Locate the cell with the specified text and output its [X, Y] center coordinate. 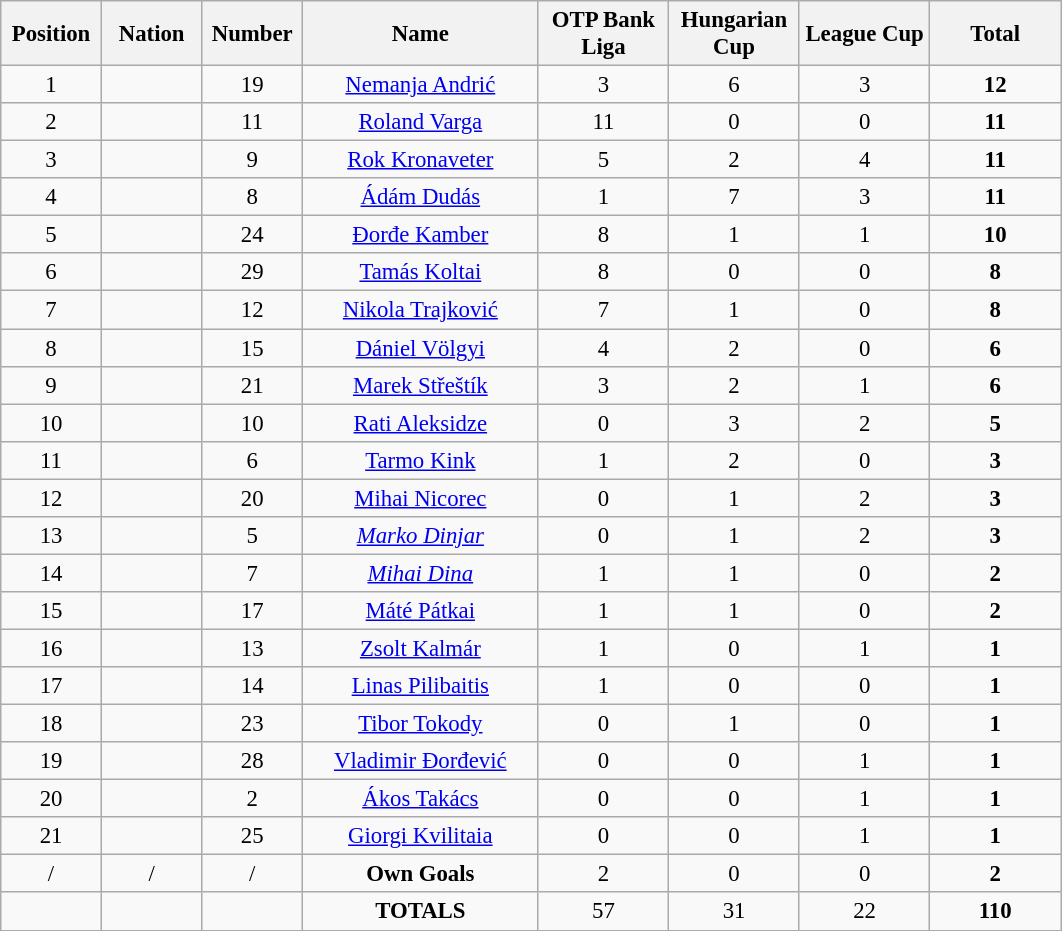
Vladimir Đorđević [421, 761]
18 [52, 724]
29 [252, 273]
Mihai Nicorec [421, 498]
25 [252, 836]
League Cup [864, 34]
Ákos Takács [421, 799]
Máté Pátkai [421, 611]
Nemanja Andrić [421, 85]
Đorđe Kamber [421, 235]
Rok Kronaveter [421, 160]
Nikola Trajković [421, 310]
Mihai Dina [421, 573]
Roland Varga [421, 122]
Name [421, 34]
Position [52, 34]
OTP Bank Liga [604, 34]
Tamás Koltai [421, 273]
Marko Dinjar [421, 536]
Linas Pilibaitis [421, 686]
31 [734, 912]
Own Goals [421, 874]
22 [864, 912]
Number [252, 34]
Marek Střeštík [421, 385]
Nation [152, 34]
16 [52, 648]
Tibor Tokody [421, 724]
23 [252, 724]
Rati Aleksidze [421, 423]
24 [252, 235]
Total [996, 34]
28 [252, 761]
Zsolt Kalmár [421, 648]
110 [996, 912]
Ádám Dudás [421, 197]
Giorgi Kvilitaia [421, 836]
Hungarian Cup [734, 34]
57 [604, 912]
TOTALS [421, 912]
Dániel Völgyi [421, 348]
Tarmo Kink [421, 460]
